Extract the (x, y) coordinate from the center of the cell holding the provided text.  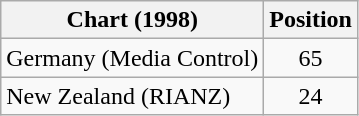
Chart (1998) (132, 20)
Germany (Media Control) (132, 58)
New Zealand (RIANZ) (132, 96)
65 (311, 58)
Position (311, 20)
24 (311, 96)
